Locate the cell with the specified text and output its (X, Y) center coordinate. 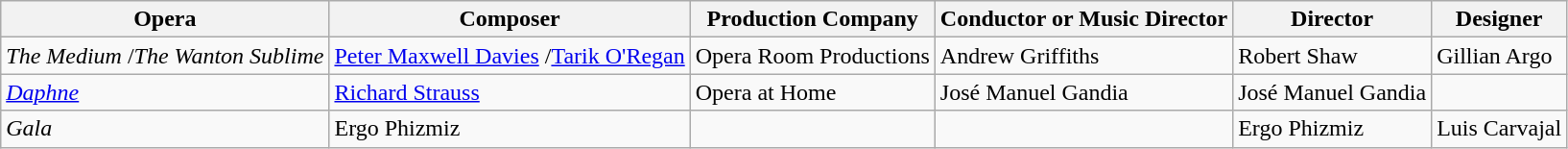
Production Company (812, 19)
Composer (510, 19)
Daphne (165, 92)
Opera Room Productions (812, 56)
Luis Carvajal (1499, 129)
Gillian Argo (1499, 56)
Director (1332, 19)
Conductor or Music Director (1083, 19)
Gala (165, 129)
Robert Shaw (1332, 56)
Richard Strauss (510, 92)
Peter Maxwell Davies /Tarik O'Regan (510, 56)
The Medium /The Wanton Sublime (165, 56)
Andrew Griffiths (1083, 56)
Opera (165, 19)
Designer (1499, 19)
Opera at Home (812, 92)
